Determine the (X, Y) coordinate at the center of the cell enclosing the given text.  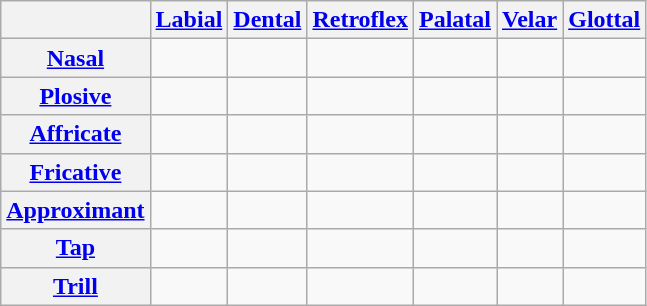
Labial (189, 20)
Dental (268, 20)
Glottal (604, 20)
Plosive (76, 96)
Retroflex (360, 20)
Trill (76, 286)
Nasal (76, 58)
Affricate (76, 134)
Approximant (76, 210)
Velar (530, 20)
Fricative (76, 172)
Tap (76, 248)
Palatal (454, 20)
